Search for the cell housing the specified text and yield its (X, Y) center coordinate. 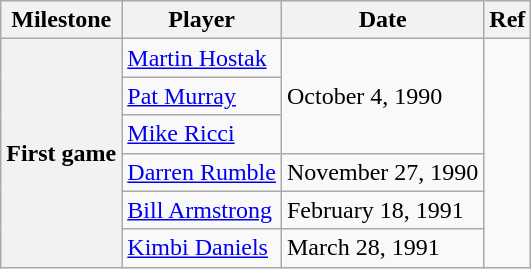
Date (382, 20)
November 27, 1990 (382, 172)
Mike Ricci (202, 134)
Ref (508, 20)
First game (62, 153)
Player (202, 20)
Milestone (62, 20)
Darren Rumble (202, 172)
October 4, 1990 (382, 96)
Martin Hostak (202, 58)
February 18, 1991 (382, 210)
Kimbi Daniels (202, 248)
March 28, 1991 (382, 248)
Bill Armstrong (202, 210)
Pat Murray (202, 96)
